Locate the cell with the specified text and output its (X, Y) center coordinate. 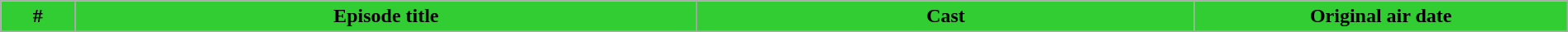
Original air date (1381, 16)
# (38, 16)
Episode title (386, 16)
Cast (946, 16)
